Detect which cell encompasses the target text, then output its (X, Y) center coordinate. 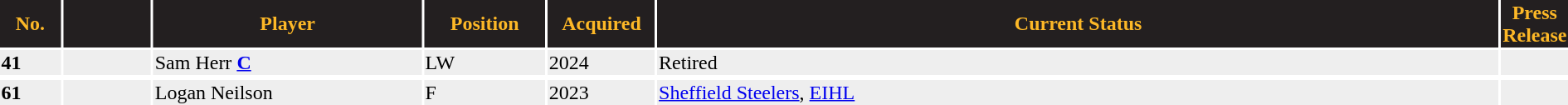
Press Release (1535, 23)
No. (30, 23)
F (485, 92)
Current Status (1079, 23)
Position (485, 23)
2024 (601, 62)
Retired (1079, 62)
Acquired (601, 23)
Logan Neilson (287, 92)
2023 (601, 92)
41 (30, 62)
61 (30, 92)
LW (485, 62)
Sheffield Steelers, EIHL (1079, 92)
Player (287, 23)
Sam Herr C (287, 62)
